Extract the [X, Y] coordinate from the center of the cell holding the provided text.  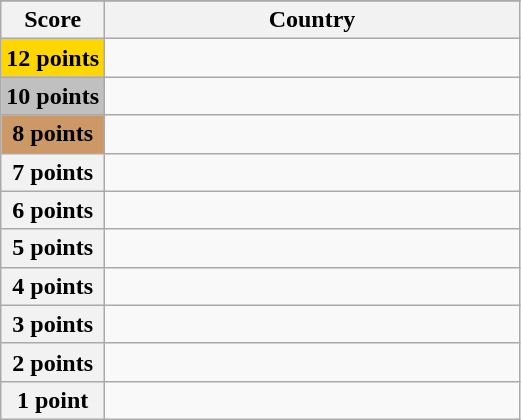
Country [312, 20]
6 points [53, 210]
12 points [53, 58]
3 points [53, 324]
4 points [53, 286]
2 points [53, 362]
1 point [53, 400]
10 points [53, 96]
7 points [53, 172]
8 points [53, 134]
5 points [53, 248]
Score [53, 20]
